Determine the (X, Y) coordinate at the center of the cell enclosing the given text.  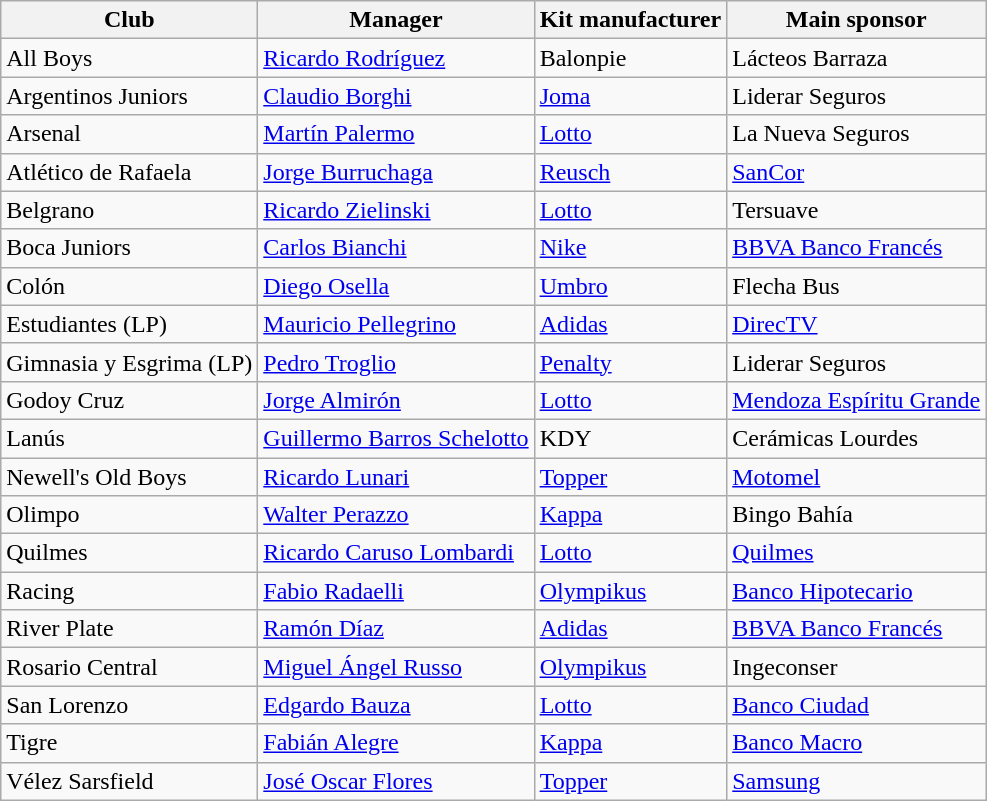
Main sponsor (856, 20)
Diego Osella (396, 286)
Samsung (856, 781)
Claudio Borghi (396, 96)
Edgardo Bauza (396, 705)
Banco Macro (856, 743)
Godoy Cruz (130, 400)
Boca Juniors (130, 248)
Banco Hipotecario (856, 591)
Fabián Alegre (396, 743)
Arsenal (130, 134)
River Plate (130, 629)
Club (130, 20)
Ricardo Caruso Lombardi (396, 553)
Pedro Troglio (396, 362)
Ricardo Zielinski (396, 210)
La Nueva Seguros (856, 134)
Miguel Ángel Russo (396, 667)
Fabio Radaelli (396, 591)
Racing (130, 591)
Belgrano (130, 210)
Ingeconser (856, 667)
Nike (630, 248)
Olimpo (130, 515)
Vélez Sarsfield (130, 781)
Banco Ciudad (856, 705)
Reusch (630, 172)
Bingo Bahía (856, 515)
Tigre (130, 743)
Argentinos Juniors (130, 96)
Jorge Burruchaga (396, 172)
Cerámicas Lourdes (856, 438)
Mendoza Espíritu Grande (856, 400)
Atlético de Rafaela (130, 172)
Manager (396, 20)
José Oscar Flores (396, 781)
Flecha Bus (856, 286)
Kit manufacturer (630, 20)
Lanús (130, 438)
Tersuave (856, 210)
Ramón Díaz (396, 629)
DirecTV (856, 324)
Rosario Central (130, 667)
Lácteos Barraza (856, 58)
Umbro (630, 286)
Martín Palermo (396, 134)
Carlos Bianchi (396, 248)
San Lorenzo (130, 705)
Motomel (856, 477)
Penalty (630, 362)
Newell's Old Boys (130, 477)
Mauricio Pellegrino (396, 324)
Ricardo Lunari (396, 477)
Colón (130, 286)
Gimnasia y Esgrima (LP) (130, 362)
SanCor (856, 172)
Walter Perazzo (396, 515)
Ricardo Rodríguez (396, 58)
Estudiantes (LP) (130, 324)
Joma (630, 96)
Balonpie (630, 58)
Jorge Almirón (396, 400)
All Boys (130, 58)
KDY (630, 438)
Guillermo Barros Schelotto (396, 438)
